From the cell containing the given text, extract its center point as [x, y] coordinate. 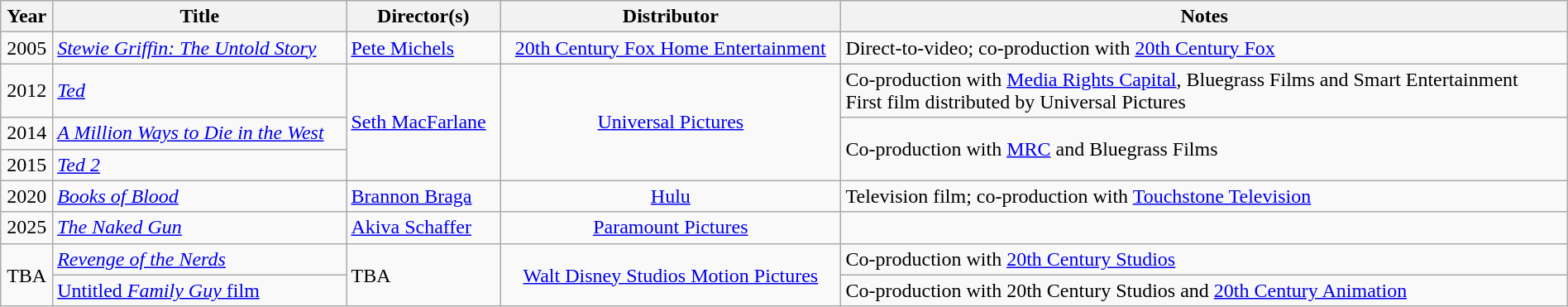
Walt Disney Studios Motion Pictures [671, 275]
20th Century Fox Home Entertainment [671, 48]
Hulu [671, 196]
The Naked Gun [200, 228]
2014 [26, 133]
Books of Blood [200, 196]
Distributor [671, 17]
Notes [1204, 17]
Akiva Schaffer [423, 228]
Universal Pictures [671, 122]
2025 [26, 228]
2005 [26, 48]
Stewie Griffin: The Untold Story [200, 48]
Ted 2 [200, 165]
2020 [26, 196]
Ted [200, 91]
Untitled Family Guy film [200, 290]
Seth MacFarlane [423, 122]
Year [26, 17]
Co-production with MRC and Bluegrass Films [1204, 149]
Pete Michels [423, 48]
Title [200, 17]
Direct-to-video; co-production with 20th Century Fox [1204, 48]
A Million Ways to Die in the West [200, 133]
Co-production with 20th Century Studios [1204, 259]
2012 [26, 91]
Television film; co-production with Touchstone Television [1204, 196]
Director(s) [423, 17]
Co-production with Media Rights Capital, Bluegrass Films and Smart EntertainmentFirst film distributed by Universal Pictures [1204, 91]
2015 [26, 165]
Co-production with 20th Century Studios and 20th Century Animation [1204, 290]
Revenge of the Nerds [200, 259]
Paramount Pictures [671, 228]
Brannon Braga [423, 196]
